Determine the [X, Y] coordinate at the center of the cell enclosing the given text.  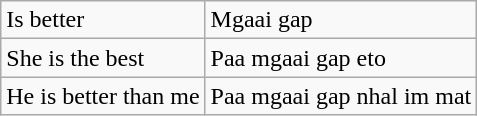
Mgaai gap [341, 20]
Paa mgaai gap nhal im mat [341, 96]
Paa mgaai gap eto [341, 58]
He is better than me [103, 96]
She is the best [103, 58]
Is better [103, 20]
